Find where the given text appears and provide that cell's center as [X, Y] coordinate. 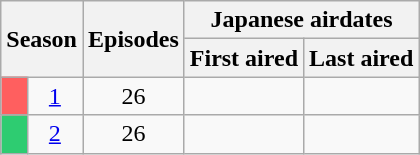
2 [54, 134]
Episodes [133, 39]
Season [42, 39]
First aired [244, 58]
Japanese airdates [302, 20]
1 [54, 96]
Last aired [362, 58]
